Provide the [x, y] coordinate of the cell's center where the given text is located.  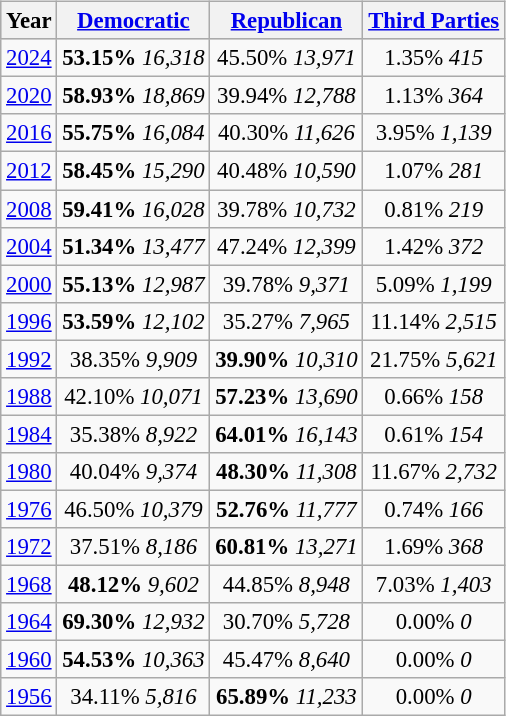
11.67% 2,732 [434, 472]
1992 [29, 359]
1964 [29, 622]
39.90% 10,310 [286, 359]
1976 [29, 509]
Republican [286, 21]
54.53% 10,363 [134, 660]
1988 [29, 396]
Democratic [134, 21]
34.11% 5,816 [134, 697]
60.81% 13,271 [286, 547]
59.41% 16,028 [134, 209]
48.30% 11,308 [286, 472]
55.13% 12,987 [134, 284]
1972 [29, 547]
2000 [29, 284]
40.04% 9,374 [134, 472]
39.78% 9,371 [286, 284]
38.35% 9,909 [134, 359]
65.89% 11,233 [286, 697]
45.47% 8,640 [286, 660]
1980 [29, 472]
0.66% 158 [434, 396]
53.15% 16,318 [134, 58]
58.45% 15,290 [134, 171]
7.03% 1,403 [434, 584]
53.59% 12,102 [134, 321]
1.07% 281 [434, 171]
21.75% 5,621 [434, 359]
1984 [29, 434]
57.23% 13,690 [286, 396]
47.24% 12,399 [286, 246]
2016 [29, 133]
58.93% 18,869 [134, 96]
1.35% 415 [434, 58]
1968 [29, 584]
51.34% 13,477 [134, 246]
0.74% 166 [434, 509]
1956 [29, 697]
35.27% 7,965 [286, 321]
55.75% 16,084 [134, 133]
2012 [29, 171]
46.50% 10,379 [134, 509]
2020 [29, 96]
Year [29, 21]
69.30% 12,932 [134, 622]
39.94% 12,788 [286, 96]
30.70% 5,728 [286, 622]
40.48% 10,590 [286, 171]
37.51% 8,186 [134, 547]
1.42% 372 [434, 246]
2004 [29, 246]
5.09% 1,199 [434, 284]
42.10% 10,071 [134, 396]
1960 [29, 660]
1.13% 364 [434, 96]
0.61% 154 [434, 434]
64.01% 16,143 [286, 434]
40.30% 11,626 [286, 133]
1.69% 368 [434, 547]
48.12% 9,602 [134, 584]
11.14% 2,515 [434, 321]
45.50% 13,971 [286, 58]
Third Parties [434, 21]
0.81% 219 [434, 209]
52.76% 11,777 [286, 509]
35.38% 8,922 [134, 434]
44.85% 8,948 [286, 584]
2008 [29, 209]
1996 [29, 321]
39.78% 10,732 [286, 209]
2024 [29, 58]
3.95% 1,139 [434, 133]
